Return [x, y] of the center of cell containing provided text 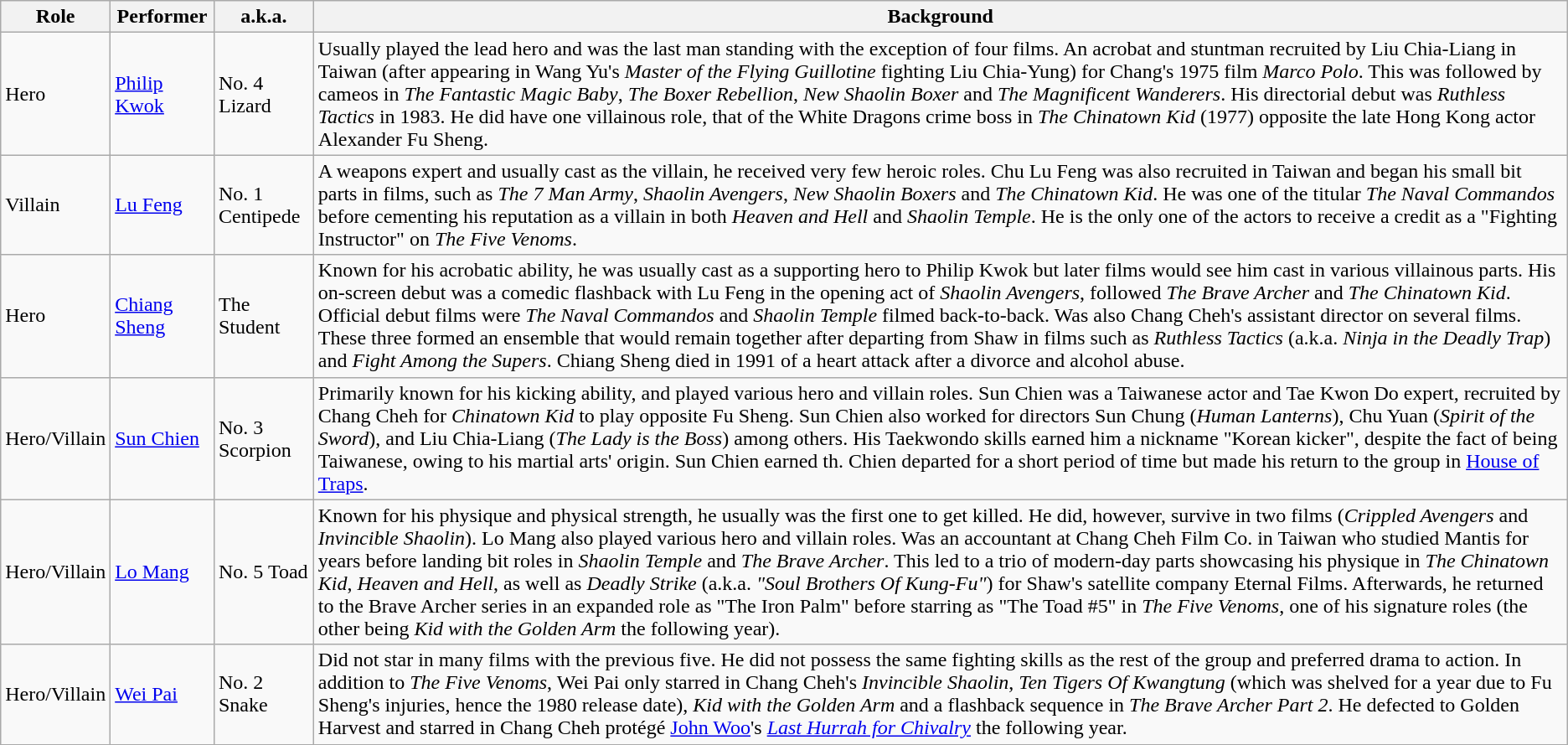
Background [940, 17]
Lu Feng [162, 204]
No. 2 Snake [263, 694]
a.k.a. [263, 17]
Lo Mang [162, 572]
Sun Chien [162, 438]
Philip Kwok [162, 94]
No. 5 Toad [263, 572]
Wei Pai [162, 694]
Role [55, 17]
The Student [263, 316]
Villain [55, 204]
No. 1 Centipede [263, 204]
Chiang Sheng [162, 316]
Performer [162, 17]
No. 4 Lizard [263, 94]
No. 3 Scorpion [263, 438]
